Identify which cell holds the provided text, then report its [x, y] central coordinate. 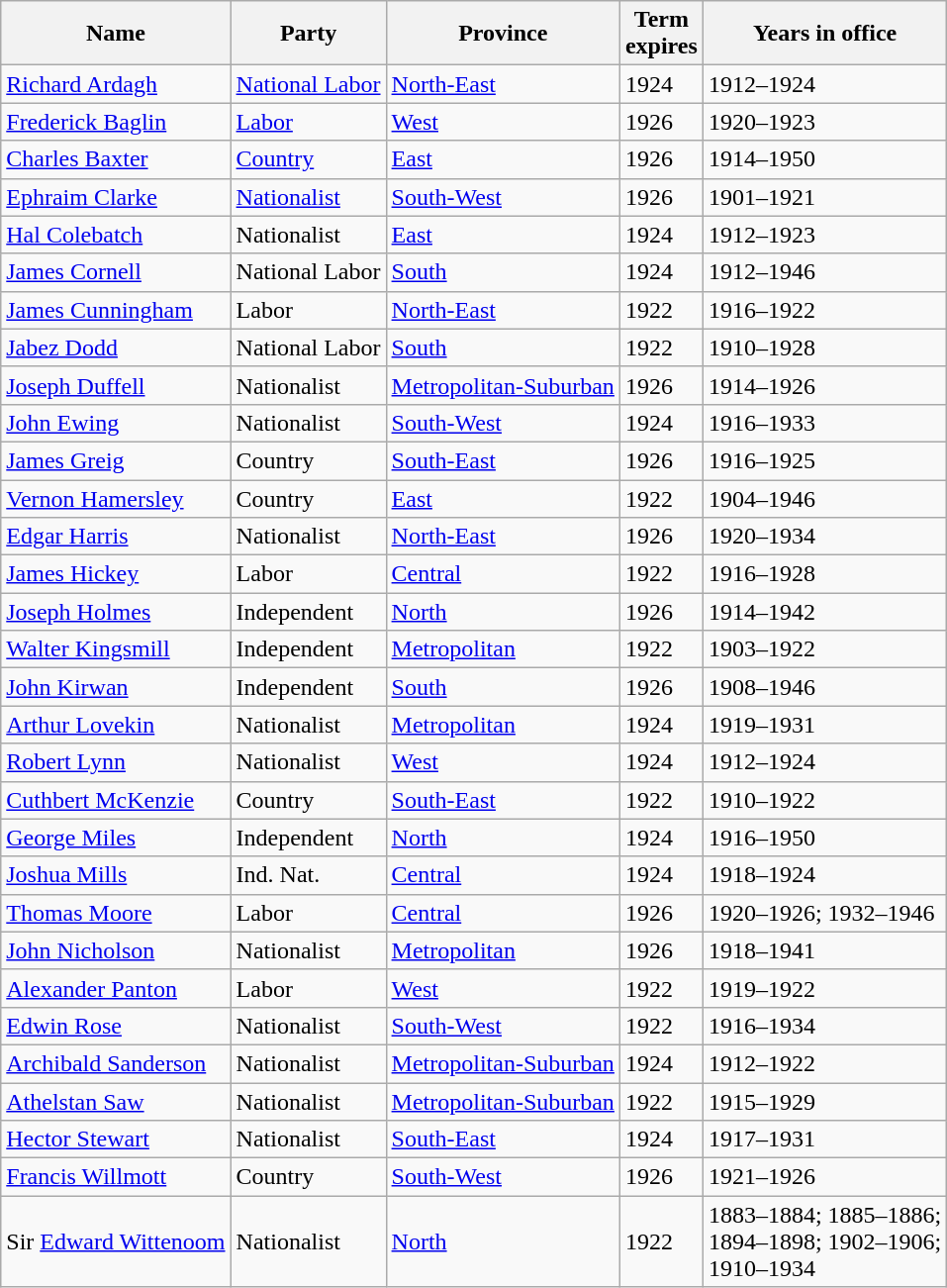
Thomas Moore [116, 913]
Robert Lynn [116, 762]
Athelstan Saw [116, 1102]
1918–1924 [824, 875]
1917–1931 [824, 1139]
Hector Stewart [116, 1139]
Cuthbert McKenzie [116, 800]
Party [309, 34]
1919–1922 [824, 988]
1918–1941 [824, 950]
Richard Ardagh [116, 84]
1920–1934 [824, 537]
Ephraim Clarke [116, 197]
1914–1950 [824, 159]
Joseph Holmes [116, 612]
Alexander Panton [116, 988]
Edwin Rose [116, 1026]
Sir Edward Wittenoom [116, 1241]
1916–1934 [824, 1026]
1920–1926; 1932–1946 [824, 913]
1916–1922 [824, 310]
James Greig [116, 460]
Francis Willmott [116, 1177]
1916–1925 [824, 460]
Hal Colebatch [116, 235]
1904–1946 [824, 498]
Frederick Baglin [116, 122]
1912–1946 [824, 272]
Jabez Dodd [116, 347]
1908–1946 [824, 687]
Edgar Harris [116, 537]
1920–1923 [824, 122]
James Cornell [116, 272]
Walter Kingsmill [116, 649]
1903–1922 [824, 649]
Termexpires [661, 34]
John Ewing [116, 423]
1916–1933 [824, 423]
James Cunningham [116, 310]
1915–1929 [824, 1102]
1914–1926 [824, 385]
1916–1928 [824, 574]
1910–1928 [824, 347]
Years in office [824, 34]
Name [116, 34]
Joseph Duffell [116, 385]
1912–1923 [824, 235]
John Kirwan [116, 687]
Ind. Nat. [309, 875]
Province [503, 34]
1912–1922 [824, 1063]
1883–1884; 1885–1886;1894–1898; 1902–1906;1910–1934 [824, 1241]
1916–1950 [824, 838]
John Nicholson [116, 950]
Joshua Mills [116, 875]
Arthur Lovekin [116, 725]
1921–1926 [824, 1177]
Vernon Hamersley [116, 498]
Charles Baxter [116, 159]
James Hickey [116, 574]
1910–1922 [824, 800]
George Miles [116, 838]
1901–1921 [824, 197]
Archibald Sanderson [116, 1063]
1914–1942 [824, 612]
1919–1931 [824, 725]
